Provide the [X, Y] coordinate of the cell's center where the given text is located.  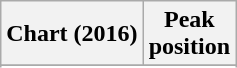
Peakposition [189, 34]
Chart (2016) [72, 34]
